Identify which cell holds the provided text, then report its [X, Y] central coordinate. 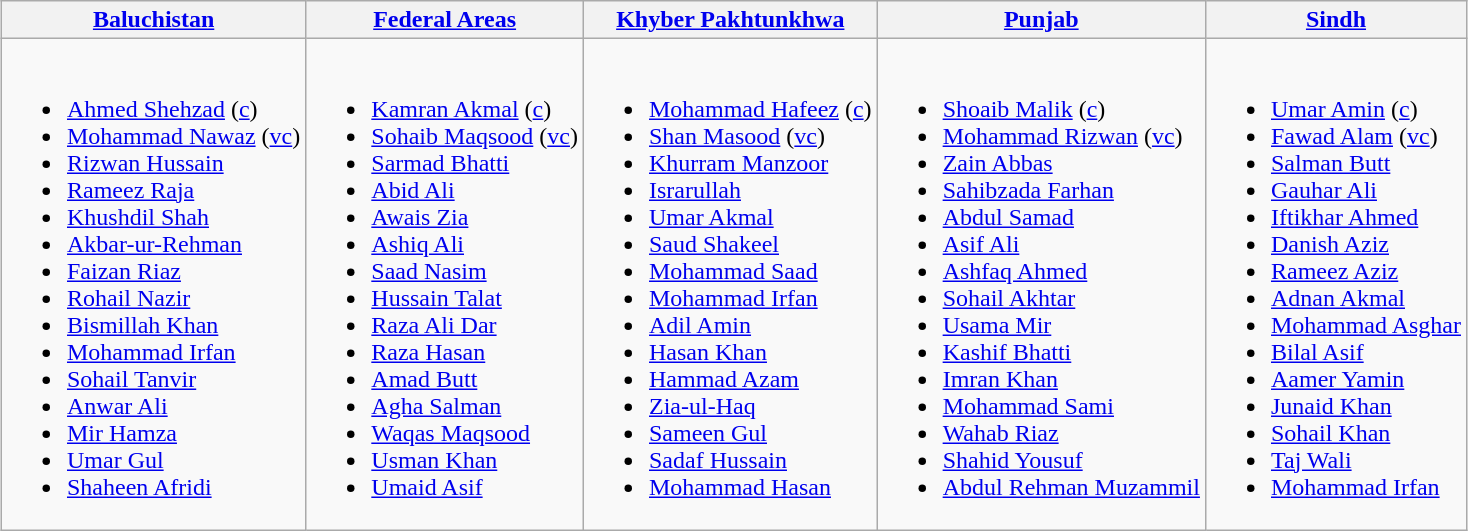
Federal Areas [445, 20]
Sindh [1336, 20]
Baluchistan [153, 20]
Punjab [1041, 20]
Khyber Pakhtunkhwa [730, 20]
